Detect which cell encompasses the target text, then output its [x, y] center coordinate. 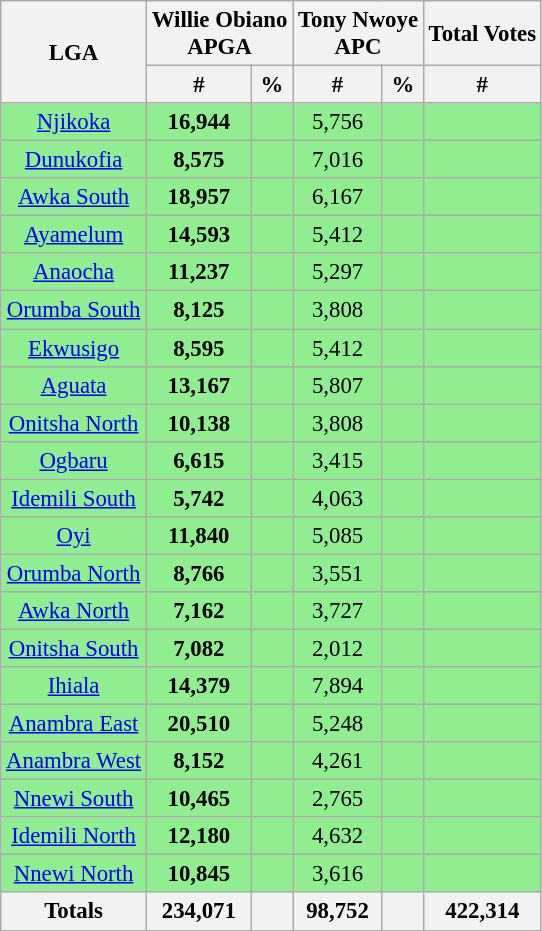
Oyi [74, 536]
Awka South [74, 197]
Ayamelum [74, 235]
18,957 [198, 197]
Totals [74, 912]
3,616 [338, 874]
Total Votes [482, 34]
Aguata [74, 385]
Ogbaru [74, 460]
4,261 [338, 761]
4,632 [338, 836]
Onitsha South [74, 648]
Ihiala [74, 686]
Willie ObianoAPGA [219, 34]
6,615 [198, 460]
8,125 [198, 310]
7,894 [338, 686]
422,314 [482, 912]
14,379 [198, 686]
3,727 [338, 611]
11,237 [198, 273]
4,063 [338, 498]
Anambra East [74, 724]
Orumba North [74, 573]
8,595 [198, 348]
3,415 [338, 460]
6,167 [338, 197]
Orumba South [74, 310]
Onitsha North [74, 423]
Idemili North [74, 836]
5,742 [198, 498]
16,944 [198, 122]
Nnewi South [74, 799]
Ekwusigo [74, 348]
14,593 [198, 235]
Anambra West [74, 761]
234,071 [198, 912]
2,765 [338, 799]
3,551 [338, 573]
10,845 [198, 874]
Nnewi North [74, 874]
10,138 [198, 423]
7,162 [198, 611]
7,082 [198, 648]
5,756 [338, 122]
20,510 [198, 724]
Njikoka [74, 122]
8,575 [198, 160]
2,012 [338, 648]
7,016 [338, 160]
13,167 [198, 385]
98,752 [338, 912]
Idemili South [74, 498]
Awka North [74, 611]
Tony NwoyeAPC [358, 34]
Anaocha [74, 273]
10,465 [198, 799]
5,085 [338, 536]
Dunukofia [74, 160]
5,807 [338, 385]
5,297 [338, 273]
8,152 [198, 761]
LGA [74, 52]
11,840 [198, 536]
8,766 [198, 573]
5,248 [338, 724]
12,180 [198, 836]
